Scan for the cell matching the given text and deliver its (x, y) coordinate at center. 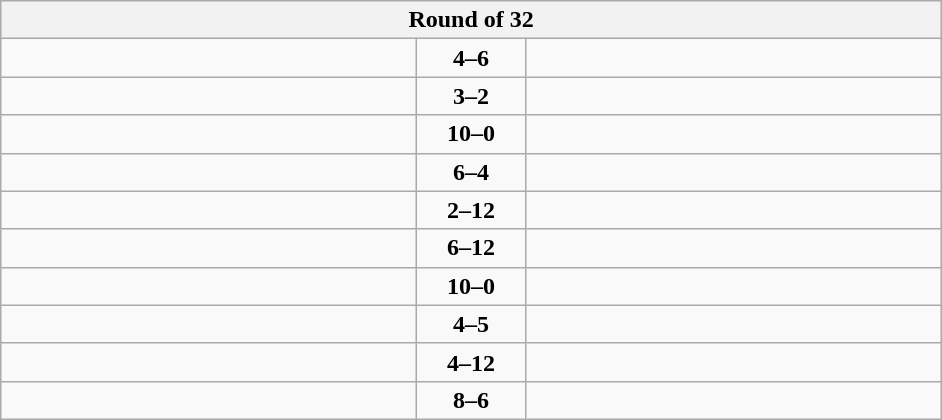
8–6 (472, 400)
4–5 (472, 324)
4–6 (472, 58)
3–2 (472, 96)
6–12 (472, 248)
Round of 32 (472, 20)
6–4 (472, 172)
4–12 (472, 362)
2–12 (472, 210)
